Extract the (X, Y) coordinate from the center of the cell holding the provided text.  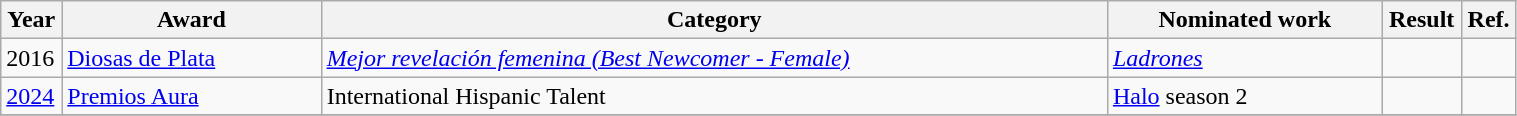
Premios Aura (192, 96)
Ref. (1488, 20)
Mejor revelación femenina (Best Newcomer - Female) (714, 58)
Award (192, 20)
Ladrones (1244, 58)
International Hispanic Talent (714, 96)
2016 (32, 58)
Category (714, 20)
Halo season 2 (1244, 96)
Diosas de Plata (192, 58)
2024 (32, 96)
Result (1422, 20)
Year (32, 20)
Nominated work (1244, 20)
